From the cell containing the given text, extract its center point as [X, Y] coordinate. 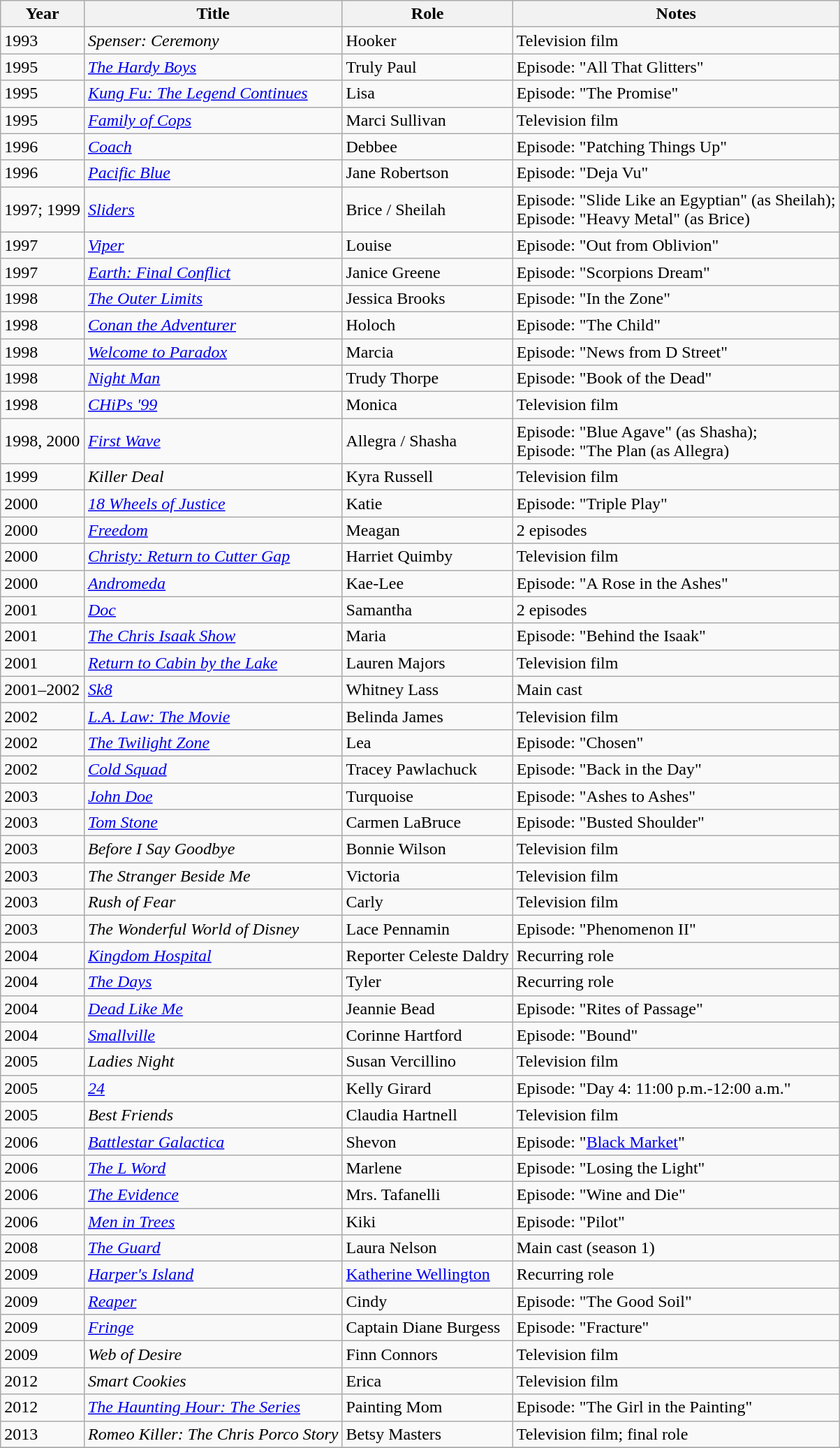
Episode: "In the Zone" [676, 298]
Main cast [676, 689]
Web of Desire [212, 1354]
Doc [212, 610]
Finn Connors [427, 1354]
Episode: "Black Market" [676, 1141]
18 Wheels of Justice [212, 504]
Susan Vercillino [427, 1062]
Erica [427, 1381]
Sk8 [212, 689]
Battlestar Galactica [212, 1141]
Fringe [212, 1328]
Claudia Hartnell [427, 1115]
2013 [43, 1434]
Dead Like Me [212, 1009]
Episode: "Book of the Dead" [676, 379]
Family of Cops [212, 120]
Marcia [427, 351]
Episode: "A Rose in the Ashes" [676, 583]
Marci Sullivan [427, 120]
Night Man [212, 379]
Marlene [427, 1168]
Role [427, 14]
Christy: Return to Cutter Gap [212, 557]
Episode: "The Promise" [676, 94]
Tom Stone [212, 823]
Lea [427, 743]
Episode: "Slide Like an Egyptian" (as Sheilah);Episode: "Heavy Metal" (as Brice) [676, 210]
Bonnie Wilson [427, 849]
The Guard [212, 1248]
L.A. Law: The Movie [212, 716]
Katherine Wellington [427, 1275]
Cindy [427, 1301]
Episode: "Back in the Day" [676, 769]
Title [212, 14]
Painting Mom [427, 1407]
Harriet Quimby [427, 557]
Whitney Lass [427, 689]
Samantha [427, 610]
Earth: Final Conflict [212, 272]
Jane Robertson [427, 173]
Kiki [427, 1222]
The Wonderful World of Disney [212, 929]
Jessica Brooks [427, 298]
Lisa [427, 94]
Kelly Girard [427, 1088]
Year [43, 14]
Episode: "Chosen" [676, 743]
The Twilight Zone [212, 743]
Monica [427, 405]
Pacific Blue [212, 173]
Conan the Adventurer [212, 325]
Shevon [427, 1141]
Carly [427, 902]
Episode: "The Child" [676, 325]
Laura Nelson [427, 1248]
Captain Diane Burgess [427, 1328]
The Evidence [212, 1194]
Katie [427, 504]
Turquoise [427, 796]
Episode: "Scorpions Dream" [676, 272]
Louise [427, 245]
Cold Squad [212, 769]
Viper [212, 245]
Reaper [212, 1301]
Allegra / Shasha [427, 441]
Holoch [427, 325]
Welcome to Paradox [212, 351]
Coach [212, 147]
1998, 2000 [43, 441]
Lauren Majors [427, 663]
Episode: "Blue Agave" (as Shasha);Episode: "The Plan (as Allegra) [676, 441]
Romeo Killer: The Chris Porco Story [212, 1434]
Sliders [212, 210]
Episode: "Day 4: 11:00 p.m.-12:00 a.m." [676, 1088]
Men in Trees [212, 1222]
Main cast (season 1) [676, 1248]
Episode: "Deja Vu" [676, 173]
Smart Cookies [212, 1381]
Spenser: Ceremony [212, 41]
Television film; final role [676, 1434]
Episode: "Busted Shoulder" [676, 823]
Mrs. Tafanelli [427, 1194]
John Doe [212, 796]
Episode: "Bound" [676, 1035]
Episode: "All That Glitters" [676, 67]
Episode: "Rites of Passage" [676, 1009]
1993 [43, 41]
Maria [427, 636]
Kung Fu: The Legend Continues [212, 94]
Episode: "The Girl in the Painting" [676, 1407]
Episode: "Wine and Die" [676, 1194]
Meagan [427, 530]
Episode: "Triple Play" [676, 504]
Episode: "Ashes to Ashes" [676, 796]
Killer Deal [212, 477]
Reporter Celeste Daldry [427, 956]
Janice Greene [427, 272]
The Haunting Hour: The Series [212, 1407]
Episode: "Losing the Light" [676, 1168]
Tyler [427, 982]
Notes [676, 14]
1999 [43, 477]
Episode: "Patching Things Up" [676, 147]
The Chris Isaak Show [212, 636]
Jeannie Bead [427, 1009]
The Days [212, 982]
Hooker [427, 41]
Belinda James [427, 716]
Betsy Masters [427, 1434]
Episode: "News from D Street" [676, 351]
Lace Pennamin [427, 929]
The Hardy Boys [212, 67]
Truly Paul [427, 67]
Episode: "Out from Oblivion" [676, 245]
24 [212, 1088]
Rush of Fear [212, 902]
The Stranger Beside Me [212, 876]
Episode: "Pilot" [676, 1222]
Freedom [212, 530]
Victoria [427, 876]
Kingdom Hospital [212, 956]
Episode: "The Good Soil" [676, 1301]
Ladies Night [212, 1062]
Debbee [427, 147]
Harper's Island [212, 1275]
The L Word [212, 1168]
Brice / Sheilah [427, 210]
Best Friends [212, 1115]
Trudy Thorpe [427, 379]
The Outer Limits [212, 298]
Return to Cabin by the Lake [212, 663]
Carmen LaBruce [427, 823]
2001–2002 [43, 689]
2008 [43, 1248]
CHiPs '99 [212, 405]
Episode: "Phenomenon II" [676, 929]
Episode: "Behind the Isaak" [676, 636]
Smallville [212, 1035]
Kae-Lee [427, 583]
Andromeda [212, 583]
Episode: "Fracture" [676, 1328]
1997; 1999 [43, 210]
Corinne Hartford [427, 1035]
Tracey Pawlachuck [427, 769]
Before I Say Goodbye [212, 849]
First Wave [212, 441]
Kyra Russell [427, 477]
